Scan for the cell matching the given text and deliver its (x, y) coordinate at center. 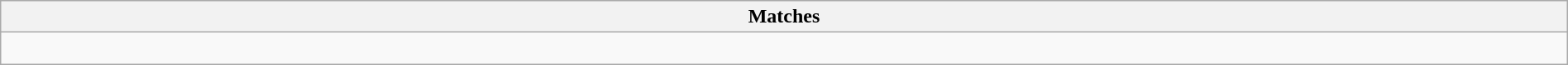
Matches (784, 17)
